Detect which cell encompasses the target text, then output its (X, Y) center coordinate. 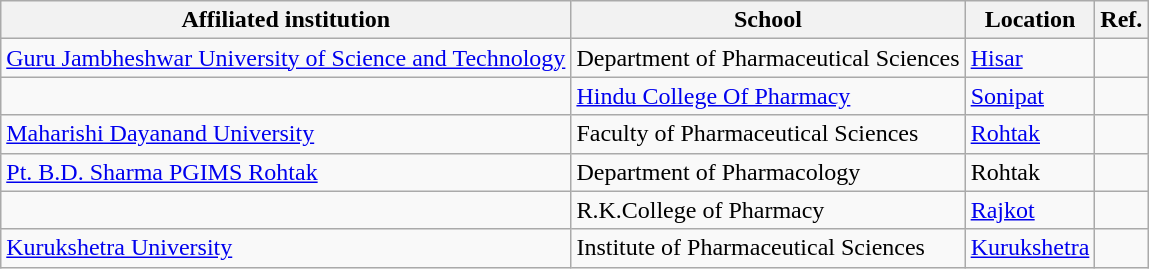
Ref. (1122, 20)
School (768, 20)
Pt. B.D. Sharma PGIMS Rohtak (286, 172)
Rajkot (1030, 210)
R.K.College of Pharmacy (768, 210)
Department of Pharmaceutical Sciences (768, 58)
Hindu College Of Pharmacy (768, 96)
Faculty of Pharmaceutical Sciences (768, 134)
Kurukshetra (1030, 248)
Maharishi Dayanand University (286, 134)
Sonipat (1030, 96)
Location (1030, 20)
Guru Jambheshwar University of Science and Technology (286, 58)
Institute of Pharmaceutical Sciences (768, 248)
Department of Pharmacology (768, 172)
Affiliated institution (286, 20)
Hisar (1030, 58)
Kurukshetra University (286, 248)
